Search for the cell housing the specified text and yield its [X, Y] center coordinate. 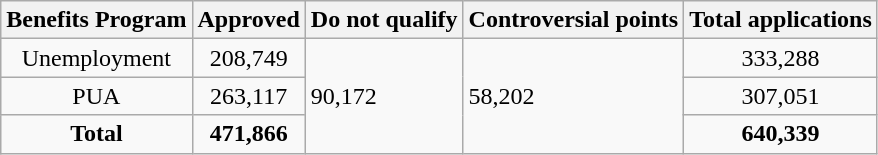
Total applications [781, 20]
208,749 [248, 58]
Do not qualify [384, 20]
90,172 [384, 96]
Benefits Program [96, 20]
Total [96, 134]
Unemployment [96, 58]
471,866 [248, 134]
263,117 [248, 96]
Approved [248, 20]
333,288 [781, 58]
58,202 [574, 96]
307,051 [781, 96]
Controversial points [574, 20]
640,339 [781, 134]
PUA [96, 96]
